Determine the [X, Y] coordinate at the center of the cell enclosing the given text.  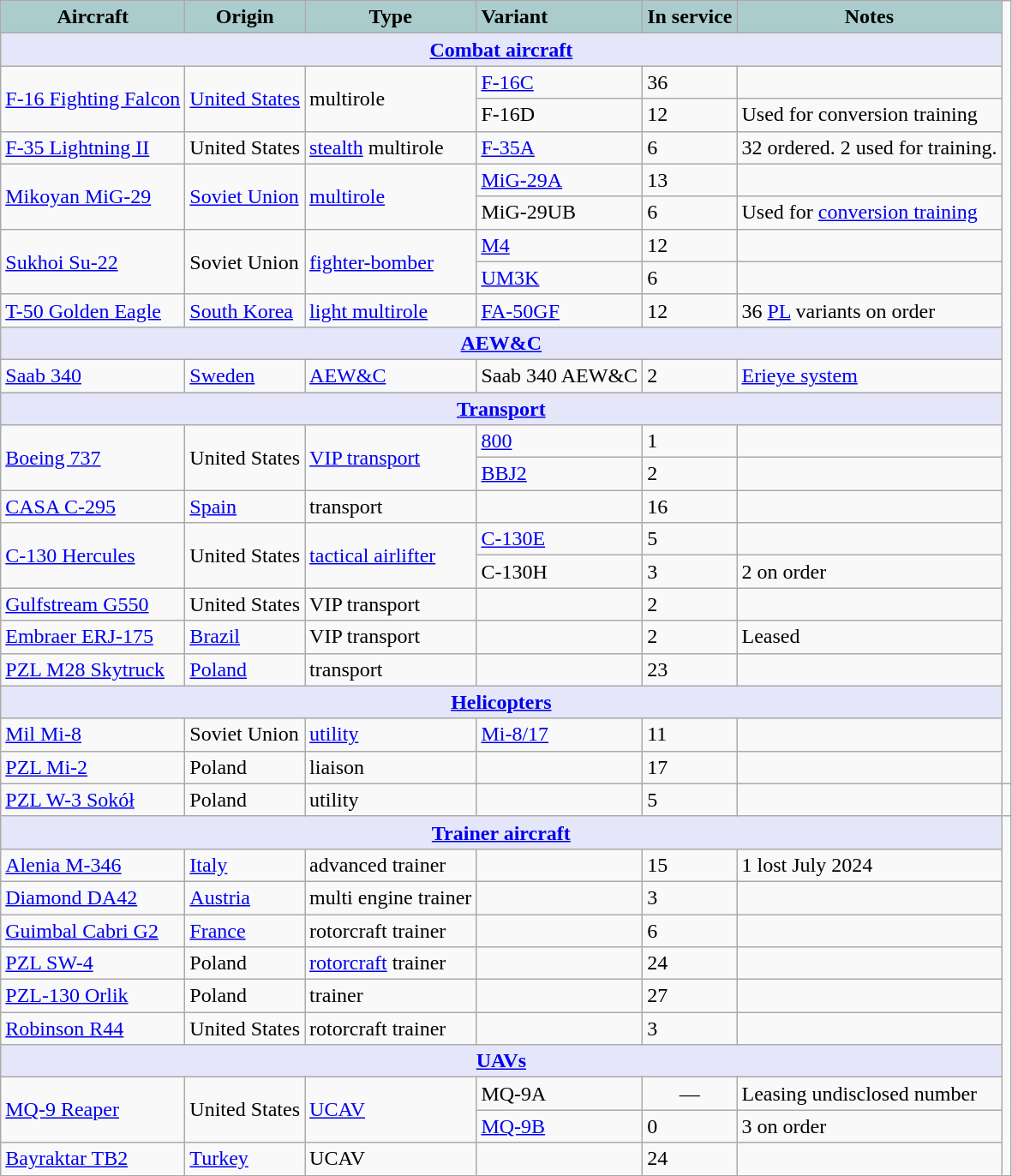
27 [690, 996]
Saab 340 [93, 375]
1 [690, 441]
stealth multirole [391, 147]
South Korea [245, 310]
MQ-9 Reaper [93, 1110]
advanced trainer [391, 865]
fighter-bomber [391, 261]
Guimbal Cabri G2 [93, 930]
Bayraktar TB2 [93, 1159]
Austria [245, 897]
Gulfstream G550 [93, 604]
Brazil [245, 637]
M4 [560, 245]
FA-50GF [560, 310]
PZL M28 Skytruck [93, 669]
F-16C [560, 82]
liaison [391, 767]
Robinson R44 [93, 1029]
Mil Mi-8 [93, 735]
UAVs [501, 1061]
multi engine trainer [391, 897]
F-16 Fighting Falcon [93, 99]
Variant [560, 17]
Diamond DA42 [93, 897]
PZL Mi-2 [93, 767]
PZL-130 Orlik [93, 996]
36 [690, 82]
F-35 Lightning II [93, 147]
France [245, 930]
17 [690, 767]
MiG-29A [560, 180]
C-130H [560, 572]
PZL SW-4 [93, 963]
Notes [869, 17]
Sweden [245, 375]
PZL W-3 Sokół [93, 800]
Erieye system [869, 375]
C-130 Hercules [93, 555]
BBJ2 [560, 474]
Mi-8/17 [560, 735]
11 [690, 735]
23 [690, 669]
Mikoyan MiG-29 [93, 196]
trainer [391, 996]
Leased [869, 637]
2 on order [869, 572]
1 lost July 2024 [869, 865]
13 [690, 180]
Boeing 737 [93, 458]
light multirole [391, 310]
Helicopters [501, 702]
Leasing undisclosed number [869, 1094]
Italy [245, 865]
Alenia M-346 [93, 865]
800 [560, 441]
Combat aircraft [501, 50]
Transport [501, 409]
— [690, 1094]
15 [690, 865]
3 on order [869, 1126]
16 [690, 507]
Trainer aircraft [501, 832]
In service [690, 17]
MQ-9B [560, 1126]
CASA C-295 [93, 507]
UM3K [560, 278]
F-35A [560, 147]
Origin [245, 17]
Type [391, 17]
C-130E [560, 539]
32 ordered. 2 used for training. [869, 147]
T-50 Golden Eagle [93, 310]
Saab 340 AEW&C [560, 375]
tactical airlifter [391, 555]
Embraer ERJ-175 [93, 637]
Sukhoi Su-22 [93, 261]
Turkey [245, 1159]
MQ-9A [560, 1094]
0 [690, 1126]
F-16D [560, 115]
Spain [245, 507]
36 PL variants on order [869, 310]
Aircraft [93, 17]
MiG-29UB [560, 213]
